Pinpoint the cell where the given text exists, returning its (x, y) midpoint coordinate. 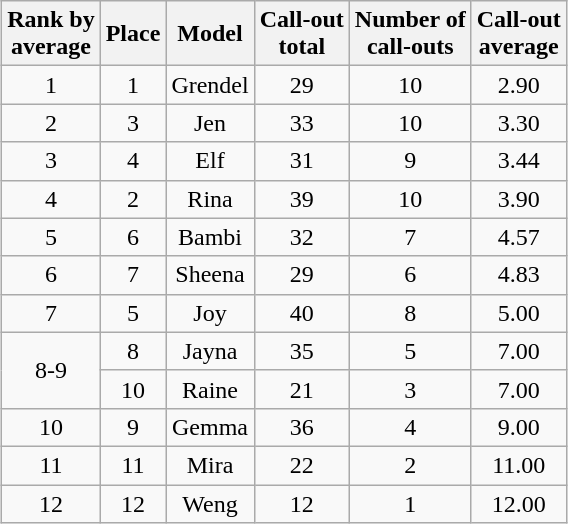
Jayna (210, 351)
22 (302, 465)
Rina (210, 199)
Sheena (210, 275)
Joy (210, 313)
36 (302, 427)
Call-outtotal (302, 34)
Jen (210, 123)
3.90 (518, 199)
31 (302, 161)
39 (302, 199)
40 (302, 313)
Gemma (210, 427)
33 (302, 123)
5.00 (518, 313)
2.90 (518, 85)
Raine (210, 389)
3.44 (518, 161)
3.30 (518, 123)
Grendel (210, 85)
8-9 (51, 370)
Model (210, 34)
Elf (210, 161)
11.00 (518, 465)
4.57 (518, 237)
Rank byaverage (51, 34)
4.83 (518, 275)
21 (302, 389)
12.00 (518, 503)
32 (302, 237)
Number ofcall-outs (410, 34)
9.00 (518, 427)
Weng (210, 503)
Mira (210, 465)
Call-outaverage (518, 34)
Place (133, 34)
Bambi (210, 237)
35 (302, 351)
